From the cell containing the given text, extract its center point as (x, y) coordinate. 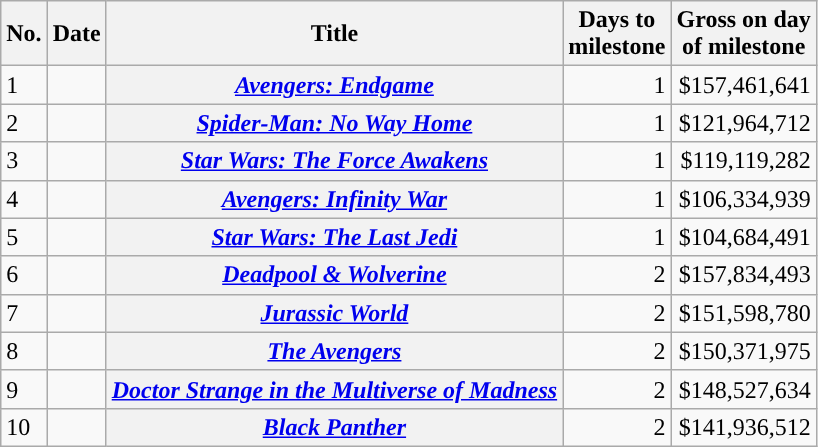
Jurassic World (334, 313)
8 (24, 351)
6 (24, 275)
4 (24, 199)
Days to milestone (617, 34)
9 (24, 389)
$104,684,491 (744, 237)
3 (24, 161)
Spider-Man: No Way Home (334, 123)
$106,334,939 (744, 199)
$121,964,712 (744, 123)
Avengers: Endgame (334, 85)
$157,834,493 (744, 275)
Deadpool & Wolverine (334, 275)
Date (76, 34)
$150,371,975 (744, 351)
$157,461,641 (744, 85)
$151,598,780 (744, 313)
5 (24, 237)
Star Wars: The Force Awakens (334, 161)
Gross on day of milestone (744, 34)
The Avengers (334, 351)
$119,119,282 (744, 161)
Avengers: Infinity War (334, 199)
10 (24, 427)
Title (334, 34)
$141,936,512 (744, 427)
$148,527,634 (744, 389)
Star Wars: The Last Jedi (334, 237)
Black Panther (334, 427)
7 (24, 313)
No. (24, 34)
Doctor Strange in the Multiverse of Madness (334, 389)
